Capture the cell that displays the provided text and extract its (X, Y) central coordinate. 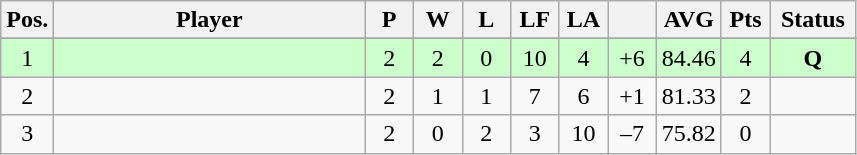
Q (813, 58)
81.33 (688, 96)
84.46 (688, 58)
LA (584, 20)
7 (536, 96)
AVG (688, 20)
75.82 (688, 134)
P (390, 20)
+1 (632, 96)
+6 (632, 58)
LF (536, 20)
6 (584, 96)
W (438, 20)
L (486, 20)
Pos. (28, 20)
Pts (746, 20)
–7 (632, 134)
Player (210, 20)
Status (813, 20)
